Capture the cell that displays the provided text and extract its (X, Y) central coordinate. 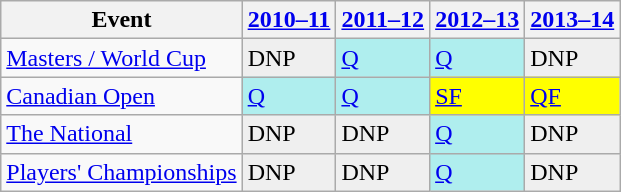
Event (122, 20)
Players' Championships (122, 172)
2011–12 (383, 20)
The National (122, 134)
QF (572, 96)
2012–13 (478, 20)
2010–11 (289, 20)
SF (478, 96)
2013–14 (572, 20)
Masters / World Cup (122, 58)
Canadian Open (122, 96)
